For the text-containing cell, return its midpoint in (x, y) coordinate format. 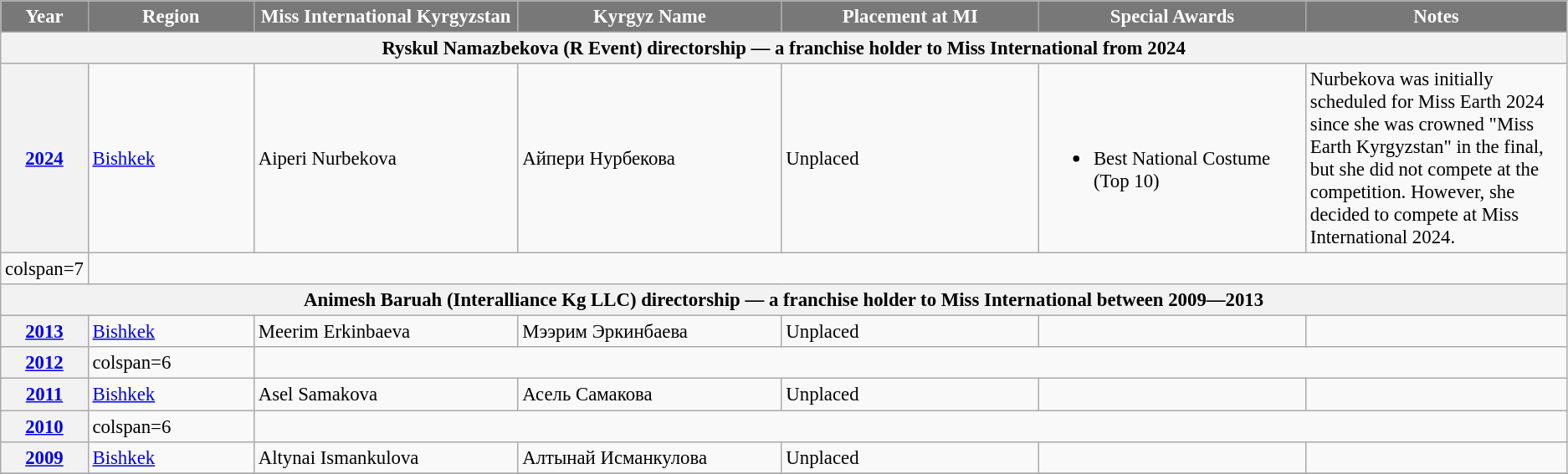
Special Awards (1173, 17)
2024 (44, 159)
Asel Samakova (386, 395)
Placement at MI (910, 17)
Айпери Нурбекова (649, 159)
2013 (44, 332)
Notes (1436, 17)
Meerim Erkinbaeva (386, 332)
Region (171, 17)
2012 (44, 364)
Ryskul Namazbekova (R Event) directorship — a franchise holder to Miss International from 2024 (784, 48)
Altynai Ismankulova (386, 457)
2010 (44, 426)
Асель Самакова (649, 395)
Best National Costume (Top 10) (1173, 159)
2011 (44, 395)
colspan=7 (44, 269)
Алтынай Исманкулова (649, 457)
Year (44, 17)
Animesh Baruah (Interalliance Kg LLC) directorship — a franchise holder to Miss International between 2009―2013 (784, 300)
Miss International Kyrgyzstan (386, 17)
2009 (44, 457)
Мээрим Эркинбаева (649, 332)
Kyrgyz Name (649, 17)
Aiperi Nurbekova (386, 159)
